Output the (x, y) coordinate of the center of the cell containing the given text.  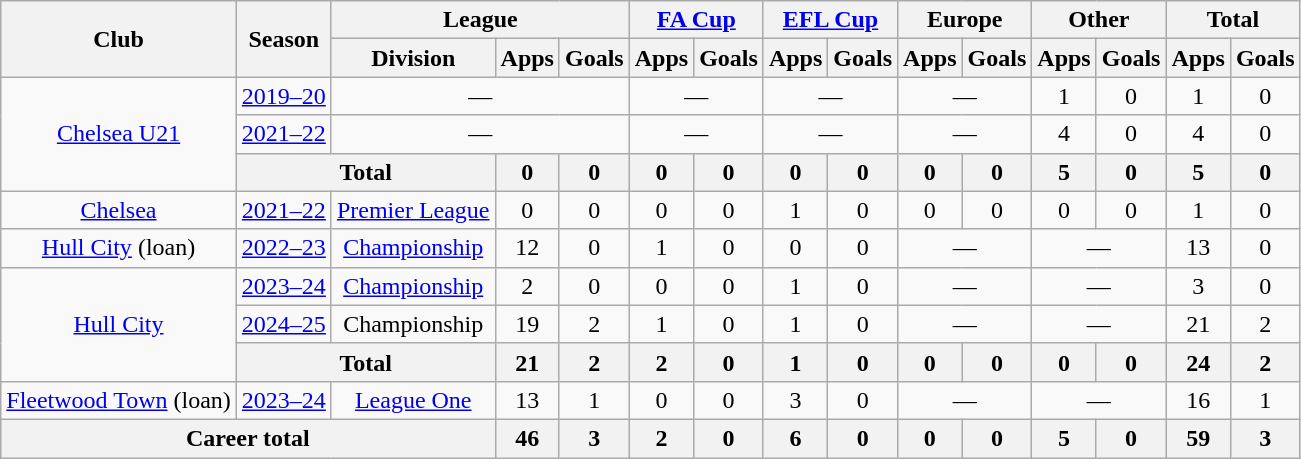
19 (527, 324)
Other (1099, 20)
6 (795, 438)
League (480, 20)
59 (1198, 438)
24 (1198, 362)
2024–25 (284, 324)
46 (527, 438)
16 (1198, 400)
Europe (965, 20)
Chelsea (119, 210)
League One (413, 400)
Season (284, 39)
FA Cup (696, 20)
Career total (248, 438)
EFL Cup (830, 20)
12 (527, 248)
2019–20 (284, 96)
Premier League (413, 210)
2022–23 (284, 248)
Fleetwood Town (loan) (119, 400)
Club (119, 39)
Division (413, 58)
Chelsea U21 (119, 134)
Hull City (loan) (119, 248)
Hull City (119, 324)
